Return (X, Y) of the center of cell containing provided text 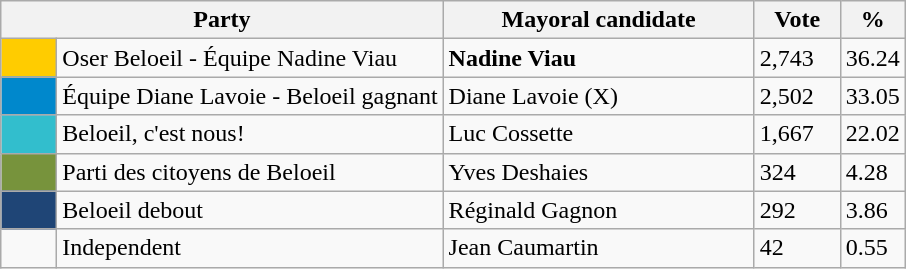
Jean Caumartin (598, 248)
292 (797, 210)
3.86 (872, 210)
42 (797, 248)
22.02 (872, 134)
Vote (797, 20)
33.05 (872, 96)
1,667 (797, 134)
4.28 (872, 172)
Independent (250, 248)
36.24 (872, 58)
Oser Beloeil - Équipe Nadine Viau (250, 58)
2,743 (797, 58)
324 (797, 172)
Luc Cossette (598, 134)
Réginald Gagnon (598, 210)
Diane Lavoie (X) (598, 96)
Beloeil debout (250, 210)
Parti des citoyens de Beloeil (250, 172)
0.55 (872, 248)
Beloeil, c'est nous! (250, 134)
% (872, 20)
Party (222, 20)
Yves Deshaies (598, 172)
2,502 (797, 96)
Équipe Diane Lavoie - Beloeil gagnant (250, 96)
Nadine Viau (598, 58)
Mayoral candidate (598, 20)
